For the text-containing cell, return its midpoint in [X, Y] coordinate format. 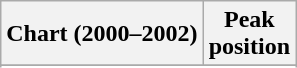
Chart (2000–2002) [102, 34]
Peak position [249, 34]
